Output the [X, Y] coordinate of the center of the cell containing the given text.  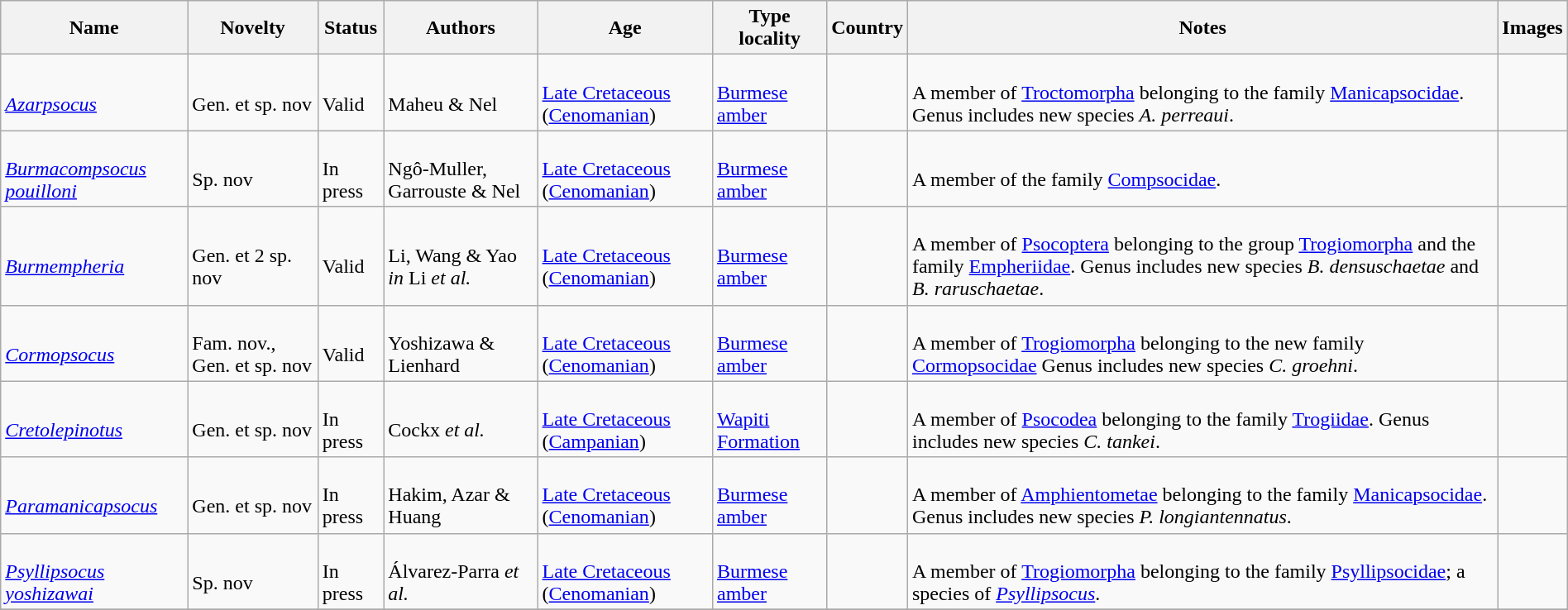
A member of the family Compsocidae. [1202, 169]
A member of Psocodea belonging to the family Trogiidae. Genus includes new species C. tankei. [1202, 419]
A member of Amphientometae belonging to the family Manicapsocidae. Genus includes new species P. longiantennatus. [1202, 495]
Cormopsocus [94, 343]
Hakim, Azar & Huang [461, 495]
Status [351, 28]
Type locality [769, 28]
Cockx et al. [461, 419]
Gen. et 2 sp. nov [253, 256]
Images [1532, 28]
Cretolepinotus [94, 419]
Azarpsocus [94, 93]
Wapiti Formation [769, 419]
Name [94, 28]
Age [625, 28]
Paramanicapsocus [94, 495]
Authors [461, 28]
Late Cretaceous (Campanian) [625, 419]
Maheu & Nel [461, 93]
Fam. nov., Gen. et sp. nov [253, 343]
Psyllipsocus yoshizawai [94, 571]
Notes [1202, 28]
Álvarez-Parra et al. [461, 571]
Burmempheria [94, 256]
Country [868, 28]
A member of Trogiomorpha belonging to the new family Cormopsocidae Genus includes new species C. groehni. [1202, 343]
Novelty [253, 28]
Yoshizawa & Lienhard [461, 343]
Burmacompsocus pouilloni [94, 169]
Ngô-Muller, Garrouste & Nel [461, 169]
Li, Wang & Yao in Li et al. [461, 256]
A member of Troctomorpha belonging to the family Manicapsocidae. Genus includes new species A. perreaui. [1202, 93]
A member of Trogiomorpha belonging to the family Psyllipsocidae; a species of Psyllipsocus. [1202, 571]
